Extract the [x, y] coordinate from the center of the cell holding the provided text.  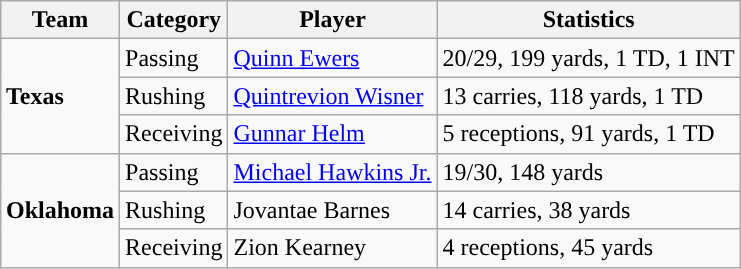
13 carries, 118 yards, 1 TD [588, 96]
4 receptions, 45 yards [588, 248]
Gunnar Helm [332, 134]
Oklahoma [60, 210]
14 carries, 38 yards [588, 210]
Jovantae Barnes [332, 210]
Texas [60, 96]
Zion Kearney [332, 248]
Team [60, 20]
Quinn Ewers [332, 58]
5 receptions, 91 yards, 1 TD [588, 134]
Michael Hawkins Jr. [332, 172]
20/29, 199 yards, 1 TD, 1 INT [588, 58]
19/30, 148 yards [588, 172]
Quintrevion Wisner [332, 96]
Statistics [588, 20]
Category [174, 20]
Player [332, 20]
